Capture the cell that displays the provided text and extract its (x, y) central coordinate. 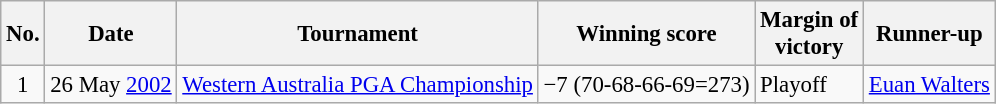
Winning score (646, 34)
−7 (70-68-66-69=273) (646, 85)
26 May 2002 (111, 85)
No. (23, 34)
Western Australia PGA Championship (358, 85)
Margin ofvictory (810, 34)
Runner-up (929, 34)
Euan Walters (929, 85)
Tournament (358, 34)
1 (23, 85)
Playoff (810, 85)
Date (111, 34)
